Determine the [X, Y] coordinate at the center of the cell enclosing the given text.  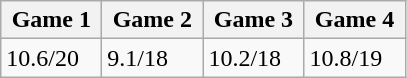
Game 3 [254, 20]
Game 1 [52, 20]
10.2/18 [254, 58]
10.6/20 [52, 58]
Game 4 [354, 20]
9.1/18 [152, 58]
Game 2 [152, 20]
10.8/19 [354, 58]
